Capture the cell that displays the provided text and extract its (X, Y) central coordinate. 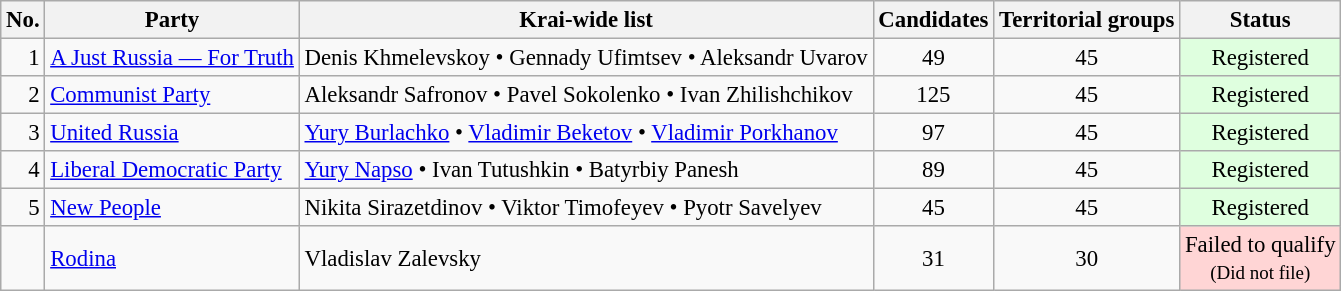
Failed to qualify (Did not file) (1260, 258)
1 (23, 58)
2 (23, 95)
Nikita Sirazetdinov • Viktor Timofeyev • Pyotr Savelyev (586, 208)
Party (172, 20)
Territorial groups (1087, 20)
Krai-wide list (586, 20)
A Just Russia — For Truth (172, 58)
49 (934, 58)
Denis Khmelevskoy • Gennady Ufimtsev • Aleksandr Uvarov (586, 58)
125 (934, 95)
Yury Napso • Ivan Tutushkin • Batyrbiy Panesh (586, 170)
89 (934, 170)
5 (23, 208)
Candidates (934, 20)
Yury Burlachko • Vladimir Beketov • Vladimir Porkhanov (586, 133)
New People (172, 208)
United Russia (172, 133)
Status (1260, 20)
3 (23, 133)
31 (934, 258)
30 (1087, 258)
Communist Party (172, 95)
Vladislav Zalevsky (586, 258)
No. (23, 20)
Liberal Democratic Party (172, 170)
97 (934, 133)
Aleksandr Safronov • Pavel Sokolenko • Ivan Zhilishchikov (586, 95)
Rodina (172, 258)
4 (23, 170)
